Identify which cell holds the provided text, then report its [x, y] central coordinate. 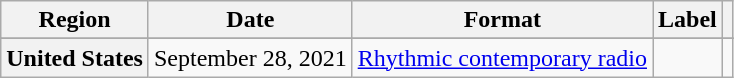
United States [75, 58]
Region [75, 20]
September 28, 2021 [250, 58]
Date [250, 20]
Format [502, 20]
Rhythmic contemporary radio [502, 58]
Label [687, 20]
